Return the [x, y] coordinate for the center point of the cell that contains the specified text.  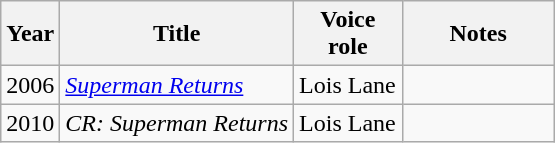
Superman Returns [177, 85]
Notes [478, 34]
CR: Superman Returns [177, 123]
2006 [30, 85]
Voice role [348, 34]
Title [177, 34]
2010 [30, 123]
Year [30, 34]
